Pinpoint the cell where the given text exists, returning its [x, y] midpoint coordinate. 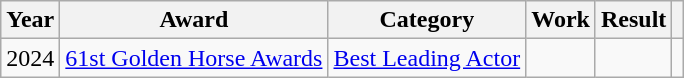
2024 [30, 58]
61st Golden Horse Awards [194, 58]
Award [194, 20]
Year [30, 20]
Best Leading Actor [427, 58]
Result [633, 20]
Work [561, 20]
Category [427, 20]
